Extract the (X, Y) coordinate from the center of the cell holding the provided text.  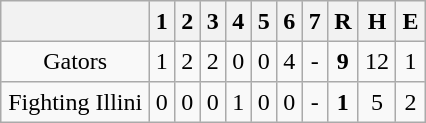
H (377, 21)
Fighting Illini (75, 102)
3 (213, 21)
Gators (75, 61)
E (411, 21)
12 (377, 61)
9 (342, 61)
R (342, 21)
7 (315, 21)
6 (289, 21)
